Find where the given text appears and provide that cell's center as [x, y] coordinate. 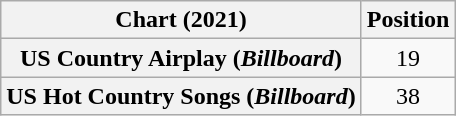
19 [408, 58]
Position [408, 20]
US Hot Country Songs (Billboard) [181, 96]
38 [408, 96]
US Country Airplay (Billboard) [181, 58]
Chart (2021) [181, 20]
